Find where the given text appears and provide that cell's center as (x, y) coordinate. 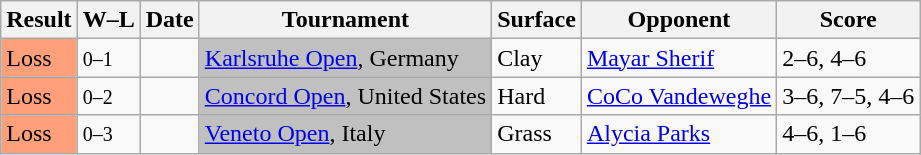
4–6, 1–6 (848, 134)
Veneto Open, Italy (345, 134)
Grass (537, 134)
Concord Open, United States (345, 96)
Hard (537, 96)
Alycia Parks (678, 134)
Date (170, 20)
Score (848, 20)
0–3 (108, 134)
Mayar Sherif (678, 58)
Surface (537, 20)
Tournament (345, 20)
2–6, 4–6 (848, 58)
3–6, 7–5, 4–6 (848, 96)
Result (39, 20)
0–1 (108, 58)
0–2 (108, 96)
Clay (537, 58)
W–L (108, 20)
Opponent (678, 20)
CoCo Vandeweghe (678, 96)
Karlsruhe Open, Germany (345, 58)
